Identify which cell holds the provided text, then report its [X, Y] central coordinate. 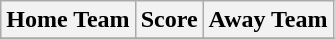
Home Team [68, 20]
Away Team [268, 20]
Score [169, 20]
